Return the (X, Y) coordinate for the center point of the cell that contains the specified text.  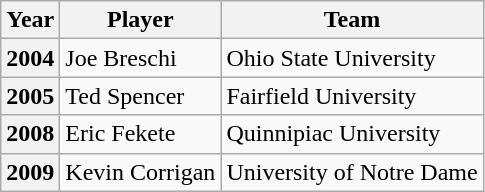
Year (30, 20)
Ohio State University (352, 58)
Kevin Corrigan (140, 172)
Fairfield University (352, 96)
2004 (30, 58)
Joe Breschi (140, 58)
2008 (30, 134)
Quinnipiac University (352, 134)
Eric Fekete (140, 134)
Player (140, 20)
2009 (30, 172)
2005 (30, 96)
University of Notre Dame (352, 172)
Team (352, 20)
Ted Spencer (140, 96)
